Pinpoint the cell where the given text exists, returning its (x, y) midpoint coordinate. 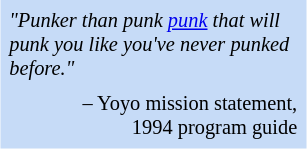
– Yoyo mission statement,1994 program guide (154, 116)
"Punker than punk punk that will punk you like you've never punked before." (154, 46)
